Determine the [X, Y] coordinate at the center of the cell enclosing the given text.  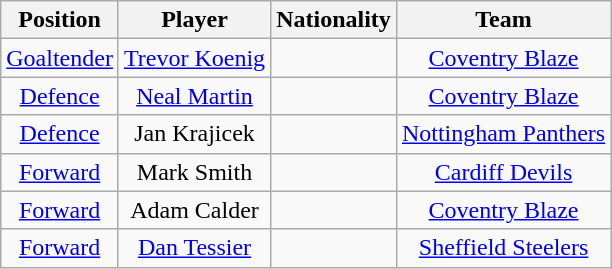
Trevor Koenig [194, 58]
Jan Krajicek [194, 134]
Neal Martin [194, 96]
Position [60, 20]
Dan Tessier [194, 248]
Adam Calder [194, 210]
Team [503, 20]
Cardiff Devils [503, 172]
Player [194, 20]
Goaltender [60, 58]
Nationality [334, 20]
Sheffield Steelers [503, 248]
Nottingham Panthers [503, 134]
Mark Smith [194, 172]
